Pinpoint the cell where the given text exists, returning its [x, y] midpoint coordinate. 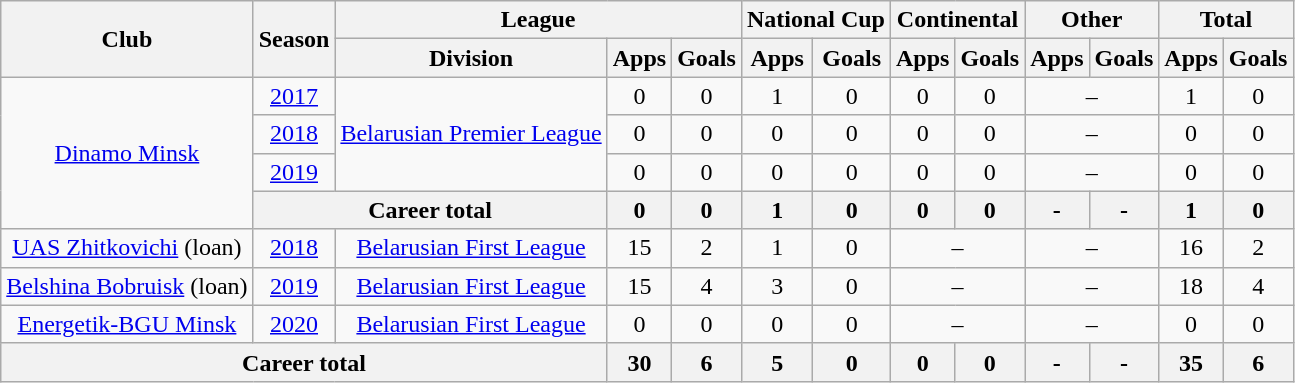
UAS Zhitkovichi (loan) [127, 248]
League [538, 20]
National Cup [816, 20]
Division [471, 58]
16 [1191, 248]
5 [777, 362]
Continental [957, 20]
Dinamo Minsk [127, 153]
3 [777, 286]
Other [1092, 20]
Belarusian Premier League [471, 134]
2017 [294, 96]
2020 [294, 324]
Total [1226, 20]
Belshina Bobruisk (loan) [127, 286]
30 [639, 362]
Club [127, 39]
Energetik-BGU Minsk [127, 324]
18 [1191, 286]
Season [294, 39]
35 [1191, 362]
